Identify which cell holds the provided text, then report its (x, y) central coordinate. 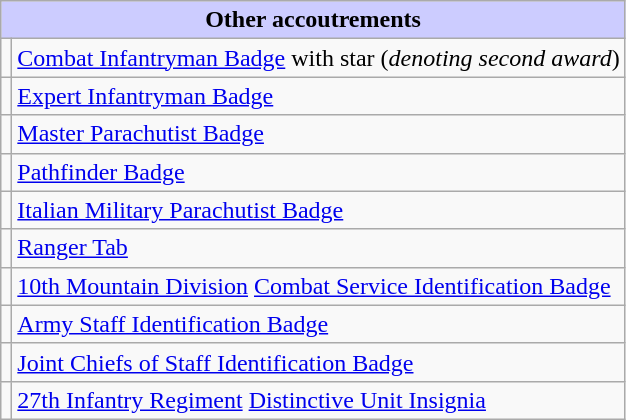
Combat Infantryman Badge with star (denoting second award) (318, 58)
10th Mountain Division Combat Service Identification Badge (318, 286)
Expert Infantryman Badge (318, 96)
Other accoutrements (313, 20)
Master Parachutist Badge (318, 134)
Joint Chiefs of Staff Identification Badge (318, 362)
Italian Military Parachutist Badge (318, 210)
Army Staff Identification Badge (318, 324)
27th Infantry Regiment Distinctive Unit Insignia (318, 400)
Pathfinder Badge (318, 172)
Ranger Tab (318, 248)
